For the text-containing cell, return its midpoint in [x, y] coordinate format. 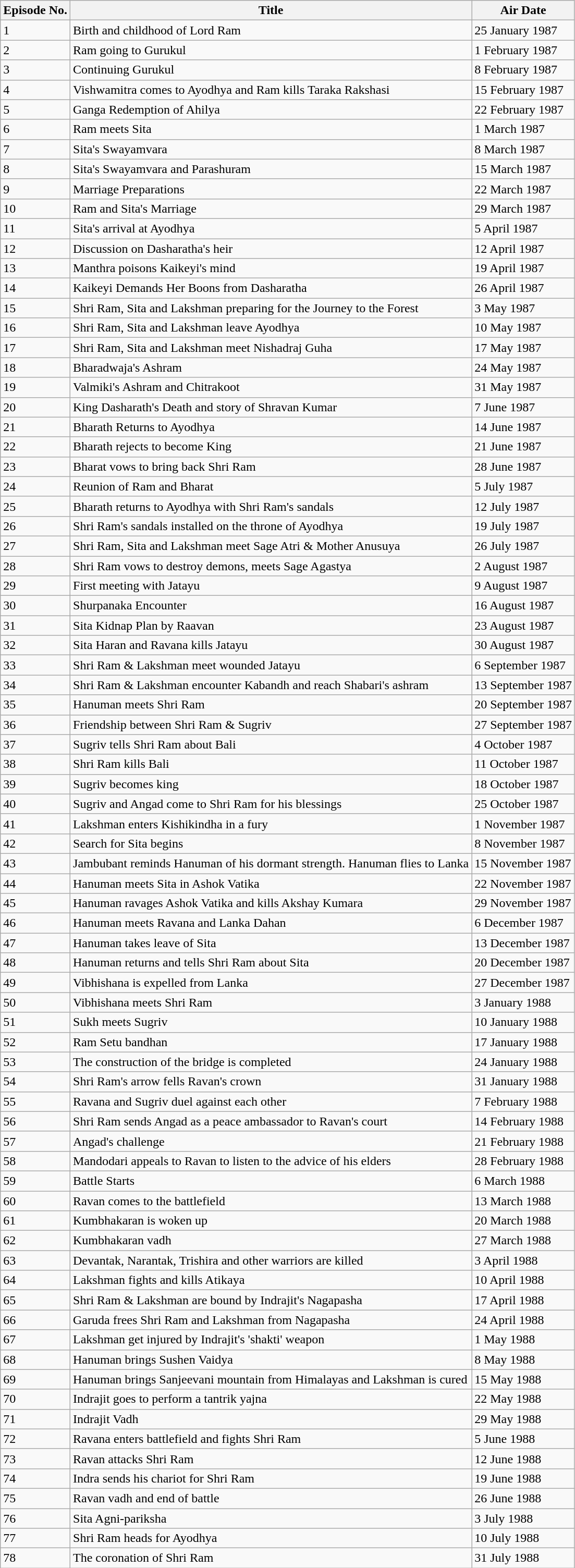
30 [35, 606]
22 May 1988 [523, 1399]
Garuda frees Shri Ram and Lakshman from Nagapasha [271, 1320]
3 May 1987 [523, 308]
14 February 1988 [523, 1121]
21 June 1987 [523, 447]
66 [35, 1320]
25 [35, 506]
67 [35, 1340]
56 [35, 1121]
Vibhishana is expelled from Lanka [271, 983]
29 November 1987 [523, 903]
Shri Ram kills Bali [271, 764]
21 February 1988 [523, 1141]
11 October 1987 [523, 764]
Ravan comes to the battlefield [271, 1200]
20 December 1987 [523, 963]
Bharath rejects to become King [271, 447]
Ravana enters battlefield and fights Shri Ram [271, 1439]
Shri Ram sends Angad as a peace ambassador to Ravan's court [271, 1121]
Hanuman brings Sanjeevani mountain from Himalayas and Lakshman is cured [271, 1379]
4 October 1987 [523, 744]
70 [35, 1399]
18 October 1987 [523, 784]
28 [35, 566]
22 [35, 447]
Vibhishana meets Shri Ram [271, 1002]
17 May 1987 [523, 348]
41 [35, 824]
Shurpanaka Encounter [271, 606]
Lakshman fights and kills Atikaya [271, 1280]
71 [35, 1419]
Ravana and Sugriv duel against each other [271, 1101]
15 [35, 308]
26 June 1988 [523, 1498]
Shri Ram, Sita and Lakshman leave Ayodhya [271, 328]
13 September 1987 [523, 685]
6 [35, 129]
50 [35, 1002]
12 June 1988 [523, 1459]
Sita's Swayamvara [271, 149]
57 [35, 1141]
Indra sends his chariot for Shri Ram [271, 1478]
1 May 1988 [523, 1340]
49 [35, 983]
Indrajit goes to perform a tantrik yajna [271, 1399]
Kaikeyi Demands Her Boons from Dasharatha [271, 288]
36 [35, 725]
Sita Haran and Ravana kills Jatayu [271, 645]
Shri Ram & Lakshman are bound by Indrajit's Nagapasha [271, 1300]
3 July 1988 [523, 1518]
Hanuman meets Ravana and Lanka Dahan [271, 923]
14 [35, 288]
10 July 1988 [523, 1538]
Sukh meets Sugriv [271, 1022]
45 [35, 903]
Discussion on Dasharatha's heir [271, 249]
3 April 1988 [523, 1260]
33 [35, 665]
17 January 1988 [523, 1042]
77 [35, 1538]
24 [35, 486]
Ganga Redemption of Ahilya [271, 109]
63 [35, 1260]
65 [35, 1300]
Hanuman meets Shri Ram [271, 705]
Sugriv and Angad come to Shri Ram for his blessings [271, 804]
Bharat vows to bring back Shri Ram [271, 467]
Hanuman meets Sita in Ashok Vatika [271, 884]
7 June 1987 [523, 407]
Manthra poisons Kaikeyi's mind [271, 268]
Kumbhakaran vadh [271, 1241]
27 December 1987 [523, 983]
15 May 1988 [523, 1379]
Ram Setu bandhan [271, 1042]
Shri Ram vows to destroy demons, meets Sage Agastya [271, 566]
5 June 1988 [523, 1439]
The construction of the bridge is completed [271, 1062]
22 November 1987 [523, 884]
10 January 1988 [523, 1022]
Friendship between Shri Ram & Sugriv [271, 725]
28 February 1988 [523, 1161]
Episode No. [35, 10]
12 April 1987 [523, 249]
15 March 1987 [523, 169]
Ravan attacks Shri Ram [271, 1459]
19 [35, 387]
64 [35, 1280]
48 [35, 963]
11 [35, 228]
Air Date [523, 10]
Shri Ram's sandals installed on the throne of Ayodhya [271, 526]
Ram going to Gurukul [271, 50]
37 [35, 744]
46 [35, 923]
5 July 1987 [523, 486]
31 January 1988 [523, 1082]
31 May 1987 [523, 387]
Continuing Gurukul [271, 70]
Shri Ram & Lakshman meet wounded Jatayu [271, 665]
69 [35, 1379]
12 [35, 249]
Ravan vadh and end of battle [271, 1498]
6 March 1988 [523, 1181]
3 January 1988 [523, 1002]
17 [35, 348]
42 [35, 843]
54 [35, 1082]
10 April 1988 [523, 1280]
Jambubant reminds Hanuman of his dormant strength. Hanuman flies to Lanka [271, 863]
Sita Kidnap Plan by Raavan [271, 626]
35 [35, 705]
First meeting with Jatayu [271, 586]
26 [35, 526]
60 [35, 1200]
44 [35, 884]
9 [35, 189]
Bharath Returns to Ayodhya [271, 427]
8 March 1987 [523, 149]
13 December 1987 [523, 943]
32 [35, 645]
Valmiki's Ashram and Chitrakoot [271, 387]
1 March 1987 [523, 129]
24 April 1988 [523, 1320]
73 [35, 1459]
Shri Ram, Sita and Lakshman meet Sage Atri & Mother Anusuya [271, 546]
29 May 1988 [523, 1419]
6 December 1987 [523, 923]
28 June 1987 [523, 467]
King Dasharath's Death and story of Shravan Kumar [271, 407]
8 November 1987 [523, 843]
Sugriv becomes king [271, 784]
51 [35, 1022]
5 [35, 109]
Hanuman returns and tells Shri Ram about Sita [271, 963]
68 [35, 1359]
10 [35, 209]
4 [35, 90]
13 March 1988 [523, 1200]
27 March 1988 [523, 1241]
34 [35, 685]
9 August 1987 [523, 586]
Sita Agni-pariksha [271, 1518]
23 August 1987 [523, 626]
8 February 1987 [523, 70]
Title [271, 10]
Shri Ram, Sita and Lakshman preparing for the Journey to the Forest [271, 308]
7 [35, 149]
43 [35, 863]
55 [35, 1101]
26 July 1987 [523, 546]
Lakshman enters Kishikindha in a fury [271, 824]
Sugriv tells Shri Ram about Bali [271, 744]
1 [35, 30]
Shri Ram, Sita and Lakshman meet Nishadraj Guha [271, 348]
20 March 1988 [523, 1221]
24 January 1988 [523, 1062]
Search for Sita begins [271, 843]
26 April 1987 [523, 288]
10 May 1987 [523, 328]
18 [35, 367]
5 April 1987 [523, 228]
Bharath returns to Ayodhya with Shri Ram's sandals [271, 506]
38 [35, 764]
78 [35, 1558]
59 [35, 1181]
3 [35, 70]
52 [35, 1042]
53 [35, 1062]
25 October 1987 [523, 804]
15 February 1987 [523, 90]
Lakshman get injured by Indrajit's 'shakti' weapon [271, 1340]
15 November 1987 [523, 863]
Sita's arrival at Ayodhya [271, 228]
Birth and childhood of Lord Ram [271, 30]
Devantak, Narantak, Trishira and other warriors are killed [271, 1260]
Hanuman brings Sushen Vaidya [271, 1359]
29 [35, 586]
16 August 1987 [523, 606]
14 June 1987 [523, 427]
1 February 1987 [523, 50]
The coronation of Shri Ram [271, 1558]
31 [35, 626]
Sita's Swayamvara and Parashuram [271, 169]
24 May 1987 [523, 367]
Marriage Preparations [271, 189]
31 July 1988 [523, 1558]
39 [35, 784]
22 March 1987 [523, 189]
58 [35, 1161]
Ram meets Sita [271, 129]
23 [35, 467]
Shri Ram's arrow fells Ravan's crown [271, 1082]
27 [35, 546]
Bharadwaja's Ashram [271, 367]
2 August 1987 [523, 566]
Kumbhakaran is woken up [271, 1221]
Reunion of Ram and Bharat [271, 486]
8 May 1988 [523, 1359]
12 July 1987 [523, 506]
1 November 1987 [523, 824]
19 July 1987 [523, 526]
25 January 1987 [523, 30]
75 [35, 1498]
16 [35, 328]
72 [35, 1439]
47 [35, 943]
Ram and Sita's Marriage [271, 209]
Angad's challenge [271, 1141]
7 February 1988 [523, 1101]
76 [35, 1518]
62 [35, 1241]
Shri Ram heads for Ayodhya [271, 1538]
19 June 1988 [523, 1478]
61 [35, 1221]
29 March 1987 [523, 209]
22 February 1987 [523, 109]
Mandodari appeals to Ravan to listen to the advice of his elders [271, 1161]
17 April 1988 [523, 1300]
19 April 1987 [523, 268]
Indrajit Vadh [271, 1419]
13 [35, 268]
Shri Ram & Lakshman encounter Kabandh and reach Shabari's ashram [271, 685]
Vishwamitra comes to Ayodhya and Ram kills Taraka Rakshasi [271, 90]
20 [35, 407]
20 September 1987 [523, 705]
27 September 1987 [523, 725]
40 [35, 804]
21 [35, 427]
30 August 1987 [523, 645]
2 [35, 50]
Hanuman takes leave of Sita [271, 943]
74 [35, 1478]
Battle Starts [271, 1181]
8 [35, 169]
6 September 1987 [523, 665]
Hanuman ravages Ashok Vatika and kills Akshay Kumara [271, 903]
